Detect which cell encompasses the target text, then output its [X, Y] center coordinate. 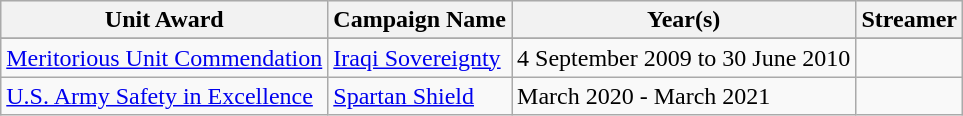
March 2020 - March 2021 [684, 96]
Streamer [910, 20]
Meritorious Unit Commendation [164, 58]
4 September 2009 to 30 June 2010 [684, 58]
Spartan Shield [420, 96]
Iraqi Sovereignty [420, 58]
Campaign Name [420, 20]
Year(s) [684, 20]
Unit Award [164, 20]
U.S. Army Safety in Excellence [164, 96]
